Provide the (X, Y) coordinate of the cell's center where the given text is located.  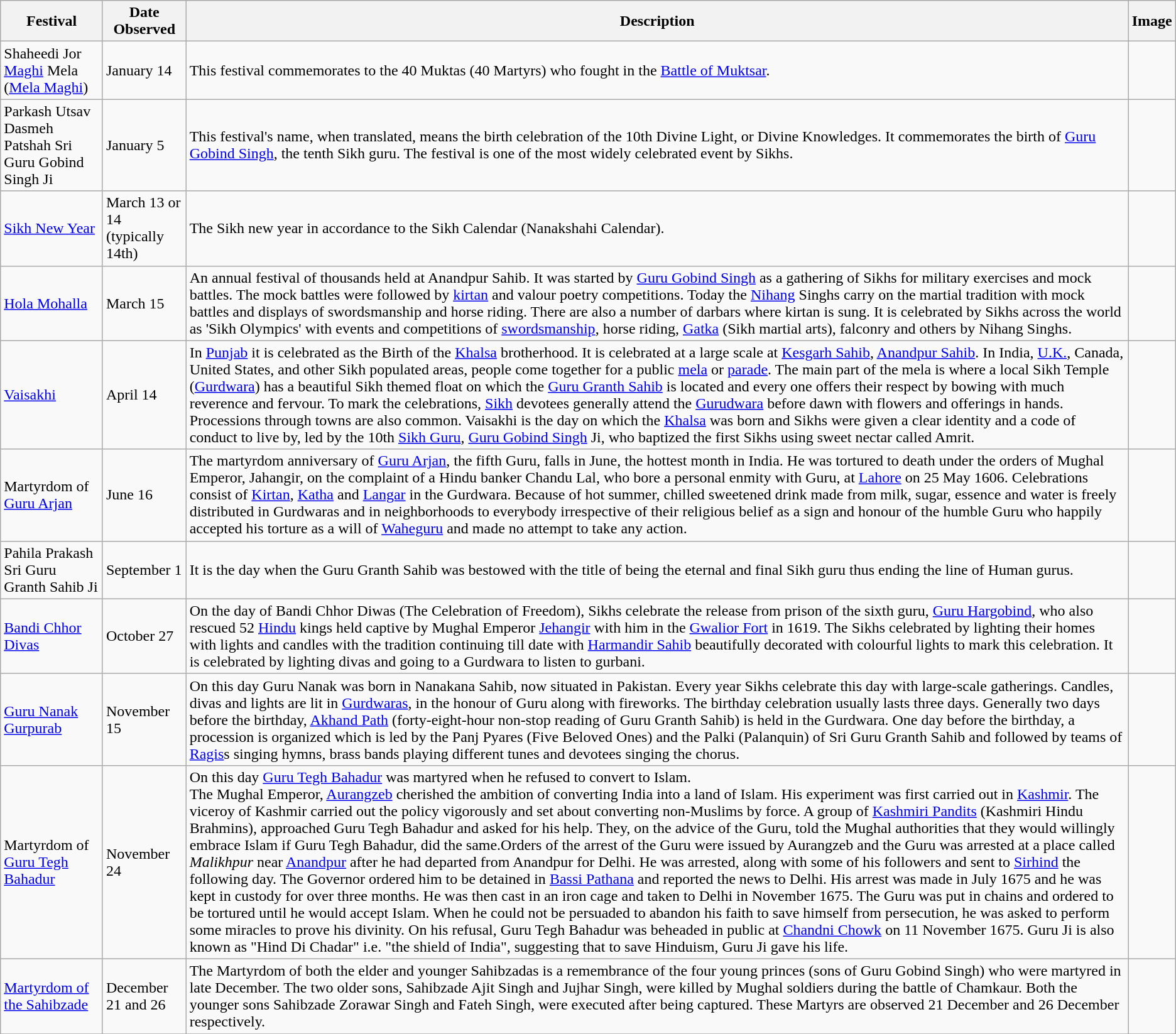
Bandi Chhor Divas (52, 636)
Martyrdom of Guru Arjan (52, 495)
January 14 (144, 70)
Hola Mohalla (52, 303)
It is the day when the Guru Granth Sahib was bestowed with the title of being the eternal and final Sikh guru thus ending the line of Human gurus. (657, 570)
Pahila Prakash Sri Guru Granth Sahib Ji (52, 570)
Vaisakhi (52, 395)
April 14 (144, 395)
March 15 (144, 303)
Description (657, 21)
Parkash Utsav Dasmeh Patshah Sri Guru Gobind Singh Ji (52, 145)
Sikh New Year (52, 229)
The Sikh new year in accordance to the Sikh Calendar (Nanakshahi Calendar). (657, 229)
Shaheedi Jor Maghi Mela (Mela Maghi) (52, 70)
June 16 (144, 495)
Martyrdom of Guru Tegh Bahadur (52, 862)
October 27 (144, 636)
This festival commemorates to the 40 Muktas (40 Martyrs) who fought in the Battle of Muktsar. (657, 70)
November 15 (144, 719)
December 21 and 26 (144, 996)
Martyrdom of the Sahibzade (52, 996)
Festival (52, 21)
March 13 or 14 (typically 14th) (144, 229)
January 5 (144, 145)
Guru Nanak Gurpurab (52, 719)
Image (1152, 21)
September 1 (144, 570)
Date Observed (144, 21)
November 24 (144, 862)
